Pinpoint the cell where the given text exists, returning its [X, Y] midpoint coordinate. 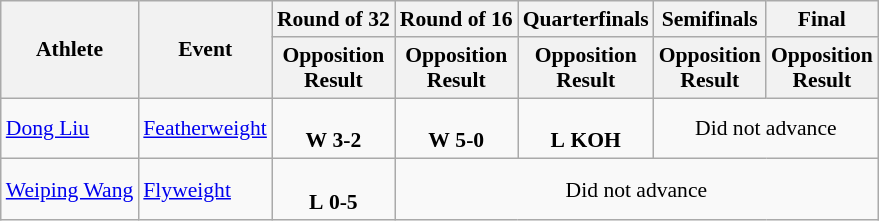
Semifinals [710, 19]
Dong Liu [70, 128]
Athlete [70, 50]
Final [822, 19]
L KOH [586, 128]
Round of 32 [334, 19]
Weiping Wang [70, 190]
W 3-2 [334, 128]
W 5-0 [456, 128]
Featherweight [205, 128]
Event [205, 50]
Round of 16 [456, 19]
Quarterfinals [586, 19]
L 0-5 [334, 190]
Flyweight [205, 190]
